Determine the [x, y] coordinate at the center of the cell enclosing the given text.  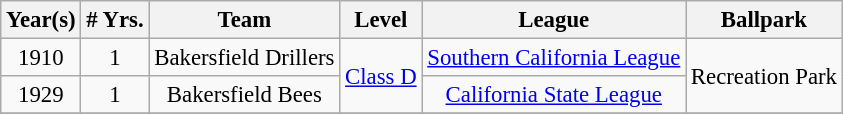
Southern California League [554, 58]
Bakersfield Bees [244, 95]
Team [244, 20]
Year(s) [41, 20]
# Yrs. [115, 20]
1929 [41, 95]
1910 [41, 58]
League [554, 20]
Ballpark [764, 20]
Class D [381, 76]
Level [381, 20]
Bakersfield Drillers [244, 58]
California State League [554, 95]
Recreation Park [764, 76]
